Locate the cell with the specified text and output its (x, y) center coordinate. 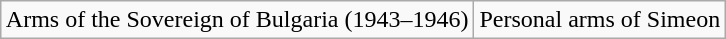
Personal arms of Simeon (600, 20)
Arms of the Sovereign of Bulgaria (1943–1946) (237, 20)
